Search for the cell housing the specified text and yield its (x, y) center coordinate. 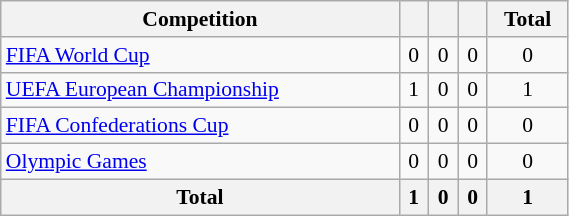
UEFA European Championship (200, 90)
FIFA World Cup (200, 55)
FIFA Confederations Cup (200, 126)
Olympic Games (200, 162)
Competition (200, 19)
